Provide the [x, y] coordinate of the cell's center where the given text is located.  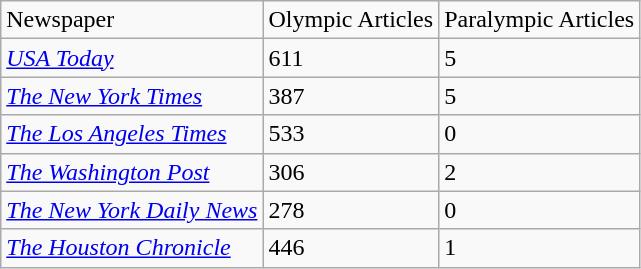
USA Today [132, 58]
Olympic Articles [351, 20]
278 [351, 210]
446 [351, 248]
The Washington Post [132, 172]
611 [351, 58]
306 [351, 172]
The Los Angeles Times [132, 134]
387 [351, 96]
The New York Times [132, 96]
The Houston Chronicle [132, 248]
1 [540, 248]
2 [540, 172]
533 [351, 134]
The New York Daily News [132, 210]
Paralympic Articles [540, 20]
Newspaper [132, 20]
